Extract the (x, y) coordinate from the center of the cell holding the provided text.  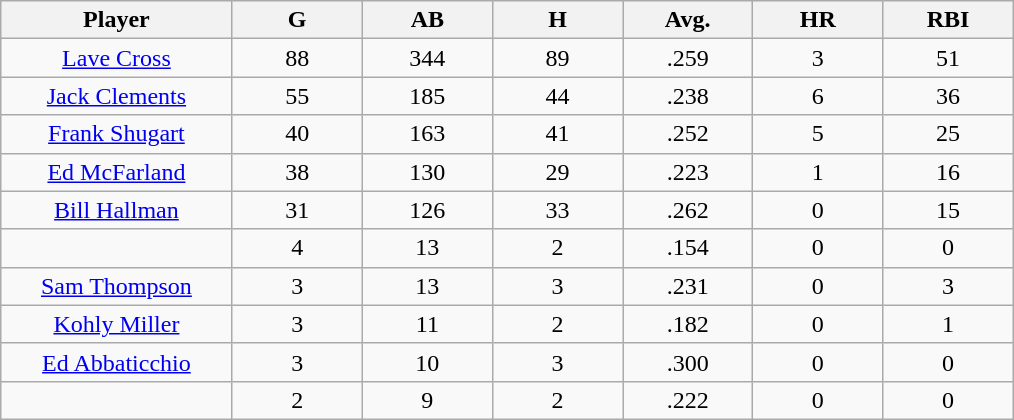
Kohly Miller (116, 324)
55 (297, 96)
G (297, 20)
Sam Thompson (116, 286)
HR (818, 20)
5 (818, 134)
.262 (688, 210)
Lave Cross (116, 58)
44 (557, 96)
33 (557, 210)
.182 (688, 324)
H (557, 20)
344 (427, 58)
51 (948, 58)
Avg. (688, 20)
41 (557, 134)
29 (557, 172)
.223 (688, 172)
163 (427, 134)
.154 (688, 248)
40 (297, 134)
6 (818, 96)
Ed Abbaticchio (116, 362)
Ed McFarland (116, 172)
.238 (688, 96)
11 (427, 324)
Frank Shugart (116, 134)
.300 (688, 362)
185 (427, 96)
Player (116, 20)
9 (427, 400)
89 (557, 58)
Bill Hallman (116, 210)
126 (427, 210)
.252 (688, 134)
.259 (688, 58)
36 (948, 96)
130 (427, 172)
.231 (688, 286)
RBI (948, 20)
16 (948, 172)
10 (427, 362)
31 (297, 210)
88 (297, 58)
AB (427, 20)
38 (297, 172)
15 (948, 210)
.222 (688, 400)
Jack Clements (116, 96)
25 (948, 134)
4 (297, 248)
